Provide the [X, Y] coordinate of the cell's center where the given text is located.  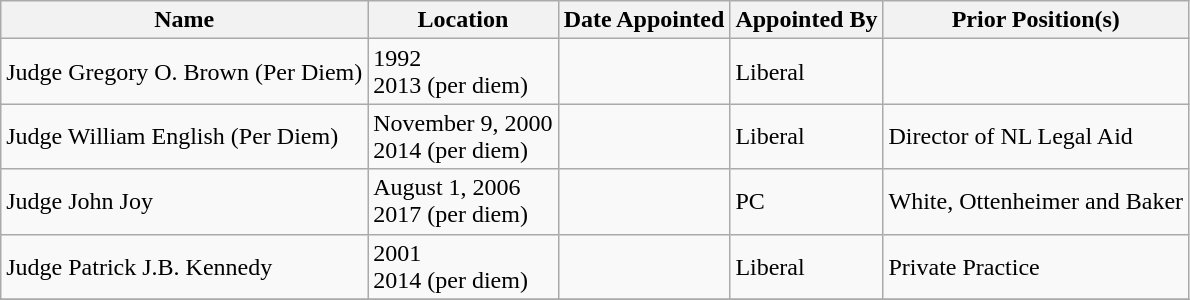
Name [184, 20]
Judge William English (Per Diem) [184, 136]
PC [806, 202]
August 1, 2006 2017 (per diem) [463, 202]
Prior Position(s) [1036, 20]
Private Practice [1036, 266]
Location [463, 20]
Date Appointed [644, 20]
November 9, 2000 2014 (per diem) [463, 136]
Judge Patrick J.B. Kennedy [184, 266]
2001 2014 (per diem) [463, 266]
White, Ottenheimer and Baker [1036, 202]
Judge Gregory O. Brown (Per Diem) [184, 72]
Appointed By [806, 20]
Judge John Joy [184, 202]
1992 2013 (per diem) [463, 72]
Director of NL Legal Aid [1036, 136]
